Find where the given text appears and provide that cell's center as [X, Y] coordinate. 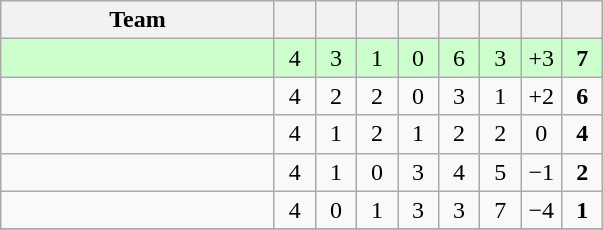
Team [138, 20]
+3 [542, 58]
−1 [542, 172]
5 [500, 172]
−4 [542, 210]
+2 [542, 96]
